Scan for the cell matching the given text and deliver its (X, Y) coordinate at center. 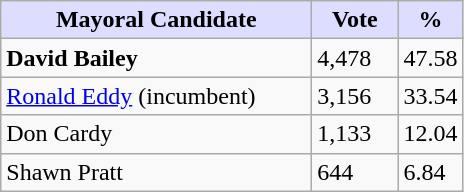
47.58 (430, 58)
David Bailey (156, 58)
33.54 (430, 96)
4,478 (355, 58)
Mayoral Candidate (156, 20)
Vote (355, 20)
Ronald Eddy (incumbent) (156, 96)
644 (355, 172)
6.84 (430, 172)
1,133 (355, 134)
Don Cardy (156, 134)
12.04 (430, 134)
% (430, 20)
Shawn Pratt (156, 172)
3,156 (355, 96)
